From the cell containing the given text, extract its center point as [X, Y] coordinate. 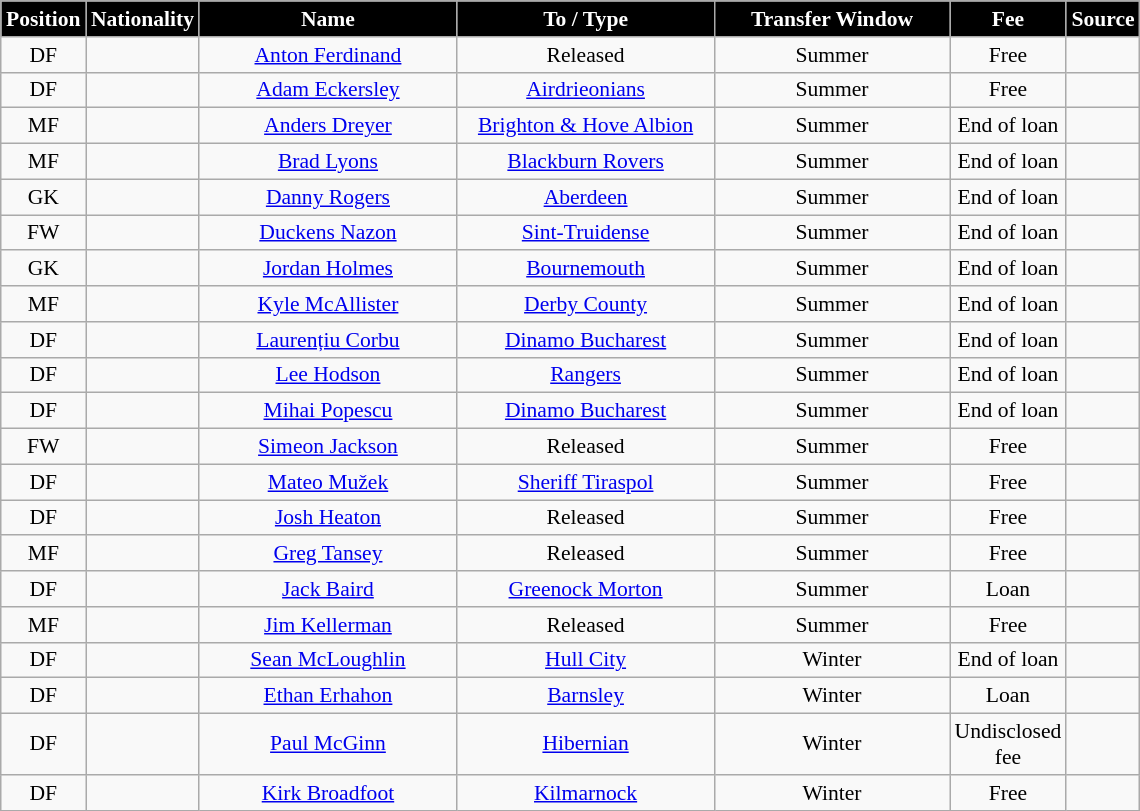
Simeon Jackson [328, 447]
Lee Hodson [328, 375]
Bournemouth [586, 269]
Fee [1008, 19]
Nationality [142, 19]
Sheriff Tiraspol [586, 482]
Brighton & Hove Albion [586, 126]
Josh Heaton [328, 518]
To / Type [586, 19]
Mihai Popescu [328, 411]
Derby County [586, 304]
Hull City [586, 660]
Greg Tansey [328, 554]
Duckens Nazon [328, 233]
Paul McGinn [328, 744]
Sean McLoughlin [328, 660]
Greenock Morton [586, 589]
Barnsley [586, 696]
Jordan Holmes [328, 269]
Aberdeen [586, 197]
Jack Baird [328, 589]
Name [328, 19]
Position [44, 19]
Ethan Erhahon [328, 696]
Source [1102, 19]
Adam Eckersley [328, 90]
Blackburn Rovers [586, 162]
Undisclosed fee [1008, 744]
Kirk Broadfoot [328, 793]
Sint-Truidense [586, 233]
Brad Lyons [328, 162]
Airdrieonians [586, 90]
Anton Ferdinand [328, 55]
Mateo Mužek [328, 482]
Transfer Window [832, 19]
Danny Rogers [328, 197]
Jim Kellerman [328, 625]
Kyle McAllister [328, 304]
Anders Dreyer [328, 126]
Kilmarnock [586, 793]
Hibernian [586, 744]
Laurențiu Corbu [328, 340]
Rangers [586, 375]
